Return (x, y) of the center of cell containing provided text 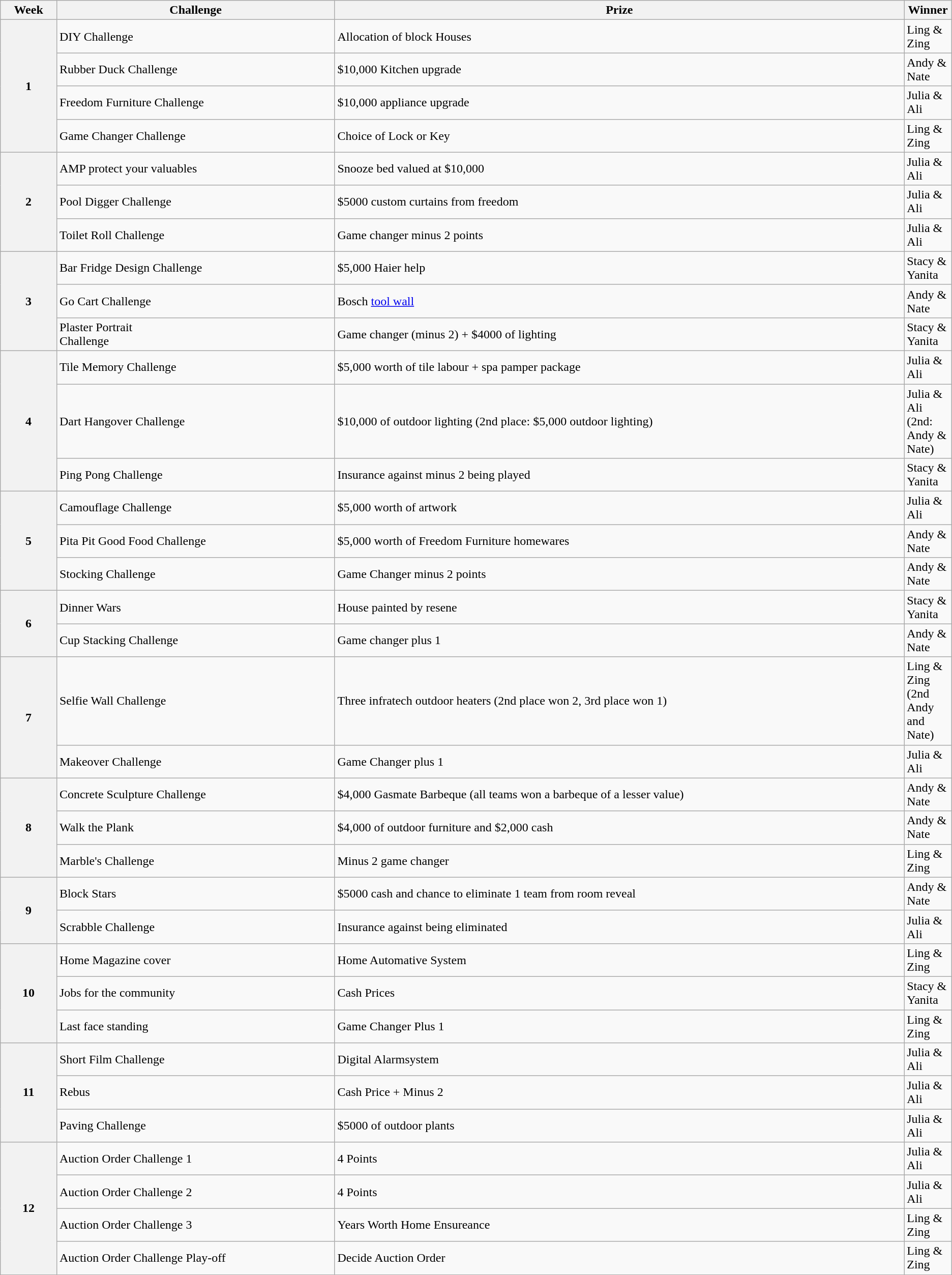
Cup Stacking Challenge (195, 640)
Toilet Roll Challenge (195, 235)
Rubber Duck Challenge (195, 69)
5 (28, 541)
9 (28, 910)
Three infratech outdoor heaters (2nd place won 2, 3rd place won 1) (619, 701)
Stocking Challenge (195, 574)
Marble's Challenge (195, 861)
$5,000 worth of Freedom Furniture homewares (619, 541)
Choice of Lock or Key (619, 135)
Decide Auction Order (619, 1258)
Insurance against minus 2 being played (619, 475)
Game Changer plus 1 (619, 761)
8 (28, 827)
7 (28, 717)
12 (28, 1208)
Challenge (195, 10)
Allocation of block Houses (619, 37)
1 (28, 86)
Game changer (minus 2) + $4000 of lighting (619, 334)
$4,000 Gasmate Barbeque (all teams won a barbeque of a lesser value) (619, 795)
Tile Memory Challenge (195, 367)
Snooze bed valued at $10,000 (619, 169)
Cash Price + Minus 2 (619, 1093)
$5,000 Haier help (619, 268)
3 (28, 301)
$5000 custom curtains from freedom (619, 201)
AMP protect your valuables (195, 169)
$4,000 of outdoor furniture and $2,000 cash (619, 827)
$5000 cash and chance to eliminate 1 team from room reveal (619, 893)
$10,000 Kitchen upgrade (619, 69)
Home Magazine cover (195, 960)
Dart Hangover Challenge (195, 421)
Jobs for the community (195, 993)
6 (28, 624)
Dinner Wars (195, 607)
Auction Order Challenge Play-off (195, 1258)
Makeover Challenge (195, 761)
Auction Order Challenge 3 (195, 1225)
Pool Digger Challenge (195, 201)
10 (28, 993)
House painted by resene (619, 607)
Auction Order Challenge 2 (195, 1192)
Auction Order Challenge 1 (195, 1159)
Game Changer Challenge (195, 135)
Selfie Wall Challenge (195, 701)
Prize (619, 10)
$10,000 appliance upgrade (619, 103)
2 (28, 201)
Winner (928, 10)
11 (28, 1093)
Camouflage Challenge (195, 508)
Years Worth Home Ensureance (619, 1225)
Short Film Challenge (195, 1059)
Bar Fridge Design Challenge (195, 268)
Walk the Plank (195, 827)
Cash Prices (619, 993)
Ping Pong Challenge (195, 475)
Last face standing (195, 1026)
Digital Alarmsystem (619, 1059)
DIY Challenge (195, 37)
$10,000 of outdoor lighting (2nd place: $5,000 outdoor lighting) (619, 421)
Game Changer Plus 1 (619, 1026)
Paving Challenge (195, 1125)
$5,000 worth of artwork (619, 508)
$5,000 worth of tile labour + spa pamper package (619, 367)
$5000 of outdoor plants (619, 1125)
Freedom Furniture Challenge (195, 103)
Game Changer minus 2 points (619, 574)
Concrete Sculpture Challenge (195, 795)
Game changer plus 1 (619, 640)
Block Stars (195, 893)
Scrabble Challenge (195, 927)
Insurance against being eliminated (619, 927)
Plaster PortraitChallenge (195, 334)
Home Automative System (619, 960)
Bosch tool wall (619, 301)
Go Cart Challenge (195, 301)
Ling & Zing (2nd Andy and Nate) (928, 701)
4 (28, 421)
Week (28, 10)
Minus 2 game changer (619, 861)
Game changer minus 2 points (619, 235)
Julia & Ali (2nd: Andy & Nate) (928, 421)
Pita Pit Good Food Challenge (195, 541)
Rebus (195, 1093)
